Provide the [x, y] coordinate of the cell's center where the given text is located.  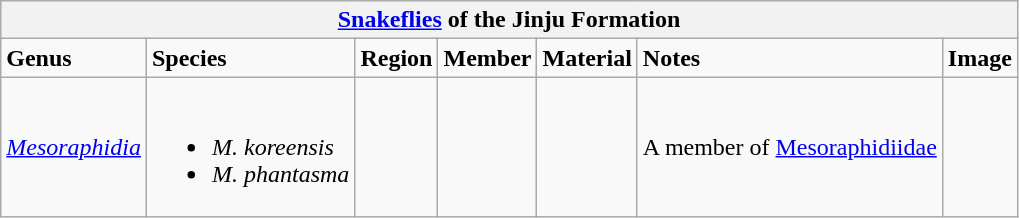
A member of Mesoraphidiidae [790, 147]
M. koreensisM. phantasma [250, 147]
Region [396, 58]
Member [488, 58]
Species [250, 58]
Snakeflies of the Jinju Formation [510, 20]
Material [587, 58]
Genus [74, 58]
Notes [790, 58]
Image [980, 58]
Mesoraphidia [74, 147]
